Output the [X, Y] coordinate of the center of the cell containing the given text.  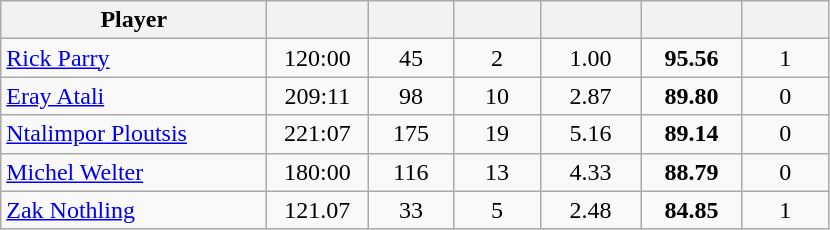
45 [411, 58]
2 [497, 58]
19 [497, 134]
13 [497, 172]
98 [411, 96]
89.80 [692, 96]
Rick Parry [134, 58]
10 [497, 96]
209:11 [318, 96]
Player [134, 20]
5.16 [590, 134]
121.07 [318, 210]
Eray Atali [134, 96]
95.56 [692, 58]
175 [411, 134]
88.79 [692, 172]
84.85 [692, 210]
Ntalimpor Ploutsis [134, 134]
1.00 [590, 58]
5 [497, 210]
Zak Nothling [134, 210]
33 [411, 210]
Michel Welter [134, 172]
116 [411, 172]
180:00 [318, 172]
2.87 [590, 96]
120:00 [318, 58]
89.14 [692, 134]
221:07 [318, 134]
2.48 [590, 210]
4.33 [590, 172]
